Return the [x, y] coordinate for the center point of the cell that contains the specified text.  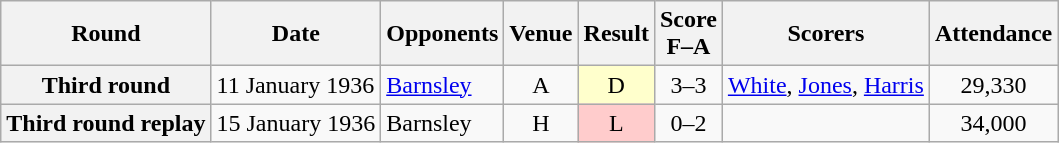
H [541, 123]
Attendance [993, 34]
A [541, 85]
White, Jones, Harris [826, 85]
ScoreF–A [688, 34]
Date [296, 34]
0–2 [688, 123]
Third round [106, 85]
Third round replay [106, 123]
Opponents [442, 34]
15 January 1936 [296, 123]
34,000 [993, 123]
L [616, 123]
Round [106, 34]
Venue [541, 34]
11 January 1936 [296, 85]
D [616, 85]
Scorers [826, 34]
29,330 [993, 85]
3–3 [688, 85]
Result [616, 34]
